Search for the cell housing the specified text and yield its [x, y] center coordinate. 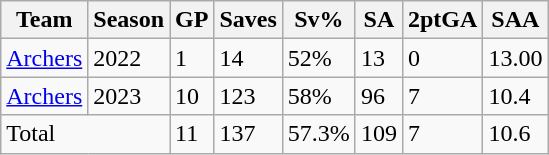
Team [44, 20]
1 [192, 58]
2ptGA [442, 20]
137 [248, 134]
13 [378, 58]
GP [192, 20]
13.00 [516, 58]
58% [318, 96]
14 [248, 58]
Sv% [318, 20]
SAA [516, 20]
2023 [129, 96]
96 [378, 96]
Season [129, 20]
10 [192, 96]
10.4 [516, 96]
2022 [129, 58]
Saves [248, 20]
57.3% [318, 134]
11 [192, 134]
0 [442, 58]
123 [248, 96]
52% [318, 58]
Total [86, 134]
109 [378, 134]
10.6 [516, 134]
SA [378, 20]
